Determine the [x, y] coordinate at the center of the cell enclosing the given text.  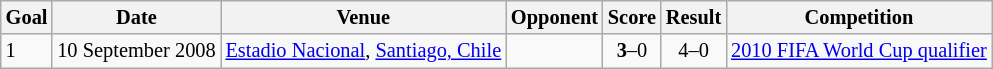
Competition [859, 17]
1 [27, 51]
4–0 [694, 51]
Estadio Nacional, Santiago, Chile [364, 51]
3–0 [632, 51]
Date [136, 17]
Goal [27, 17]
2010 FIFA World Cup qualifier [859, 51]
Score [632, 17]
Opponent [554, 17]
Result [694, 17]
Venue [364, 17]
10 September 2008 [136, 51]
